Return [X, Y] of the center of cell containing provided text 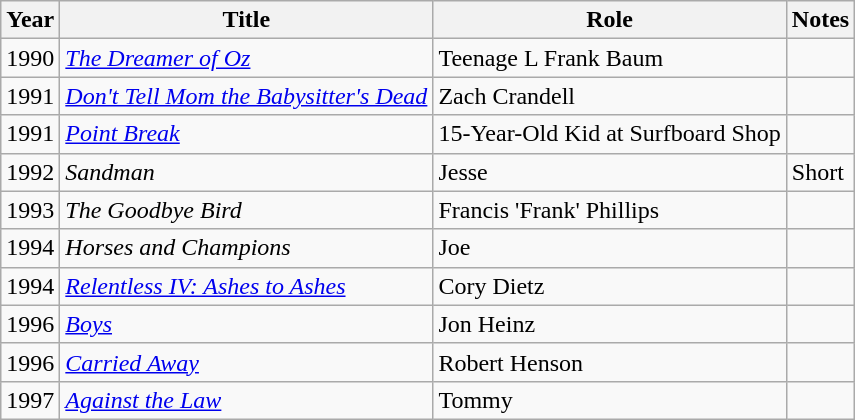
1990 [30, 58]
Year [30, 20]
1992 [30, 172]
Joe [610, 248]
Title [246, 20]
Role [610, 20]
Carried Away [246, 362]
Zach Crandell [610, 96]
Teenage L Frank Baum [610, 58]
Francis 'Frank' Phillips [610, 210]
Don't Tell Mom the Babysitter's Dead [246, 96]
1993 [30, 210]
Jesse [610, 172]
Jon Heinz [610, 324]
Boys [246, 324]
Cory Dietz [610, 286]
The Goodbye Bird [246, 210]
Against the Law [246, 400]
Short [820, 172]
Point Break [246, 134]
The Dreamer of Oz [246, 58]
Relentless IV: Ashes to Ashes [246, 286]
Notes [820, 20]
Sandman [246, 172]
Horses and Champions [246, 248]
1997 [30, 400]
15-Year-Old Kid at Surfboard Shop [610, 134]
Tommy [610, 400]
Robert Henson [610, 362]
